Return the (X, Y) coordinate for the center point of the cell that contains the specified text.  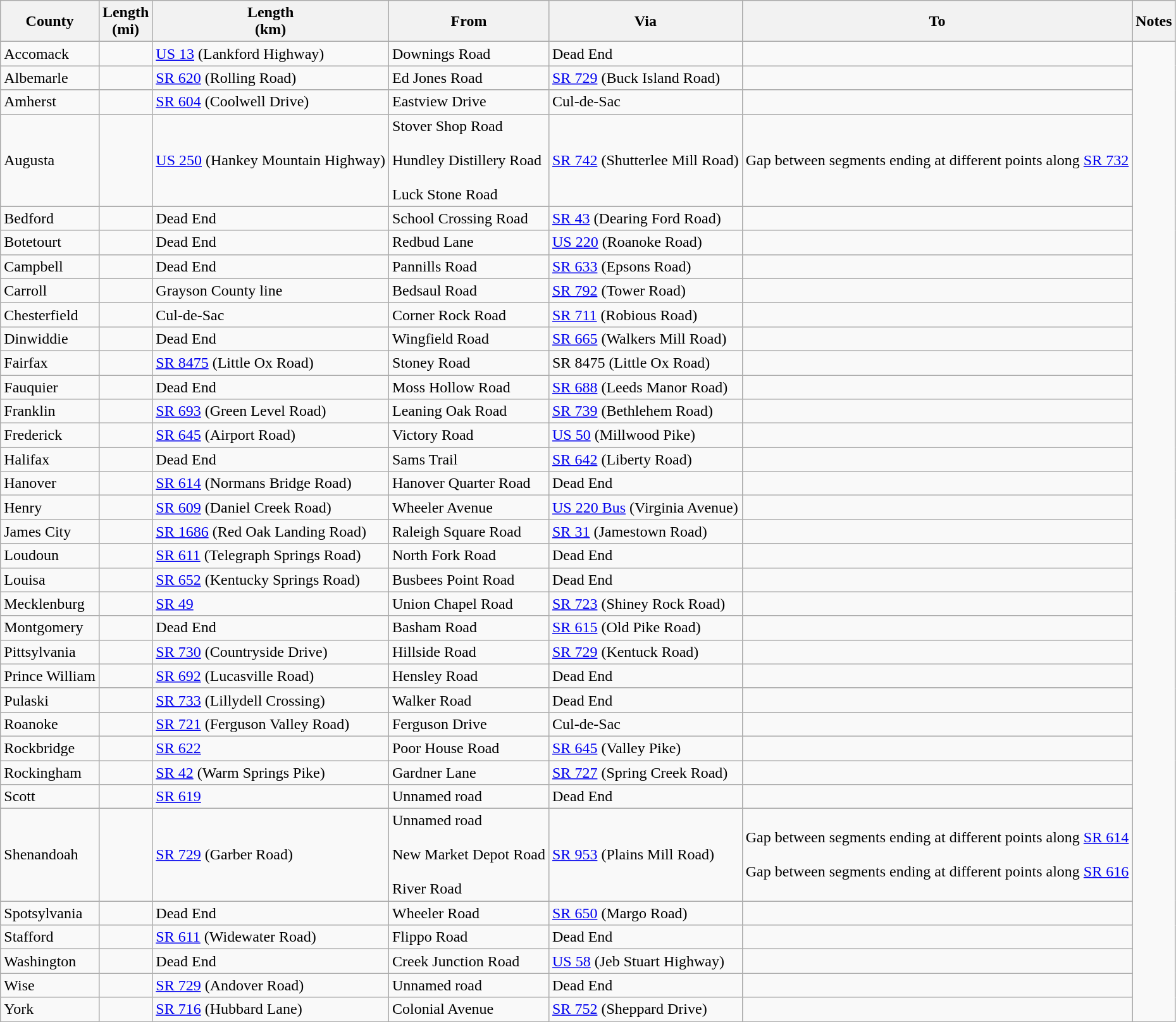
Pittsylvania (50, 652)
SR 730 (Countryside Drive) (271, 652)
Raleigh Square Road (468, 532)
Roanoke (50, 724)
SR 620 (Rolling Road) (271, 78)
Shenandoah (50, 855)
Grayson County line (271, 290)
SR 633 (Epsons Road) (645, 266)
SR 723 (Shiney Rock Road) (645, 604)
Campbell (50, 266)
US 50 (Millwood Pike) (645, 435)
To (938, 22)
Wheeler Road (468, 913)
US 13 (Lankford Highway) (271, 54)
School Crossing Road (468, 218)
Creek Junction Road (468, 961)
SR 645 (Valley Pike) (645, 748)
SR 665 (Walkers Mill Road) (645, 339)
Eastview Drive (468, 102)
US 58 (Jeb Stuart Highway) (645, 961)
SR 792 (Tower Road) (645, 290)
SR 652 (Kentucky Springs Road) (271, 580)
Dinwiddie (50, 339)
Length(km) (271, 22)
SR 729 (Garber Road) (271, 855)
Leaning Oak Road (468, 411)
From (468, 22)
Basham Road (468, 628)
SR 1686 (Red Oak Landing Road) (271, 532)
SR 711 (Robious Road) (645, 315)
Flippo Road (468, 937)
SR 604 (Coolwell Drive) (271, 102)
Pannills Road (468, 266)
US 220 Bus (Virginia Avenue) (645, 508)
Fairfax (50, 363)
Notes (1154, 22)
Pulaski (50, 700)
Victory Road (468, 435)
Carroll (50, 290)
Hensley Road (468, 676)
SR 739 (Bethlehem Road) (645, 411)
Moss Hollow Road (468, 387)
SR 43 (Dearing Ford Road) (645, 218)
SR 716 (Hubbard Lane) (271, 1009)
Bedsaul Road (468, 290)
SR 693 (Green Level Road) (271, 411)
SR 650 (Margo Road) (645, 913)
James City (50, 532)
Sams Trail (468, 459)
Colonial Avenue (468, 1009)
US 220 (Roanoke Road) (645, 242)
Loudoun (50, 556)
SR 953 (Plains Mill Road) (645, 855)
Accomack (50, 54)
SR 42 (Warm Springs Pike) (271, 773)
Prince William (50, 676)
Frederick (50, 435)
Amherst (50, 102)
Gardner Lane (468, 773)
Union Chapel Road (468, 604)
SR 729 (Buck Island Road) (645, 78)
Montgomery (50, 628)
Wingfield Road (468, 339)
SR 742 (Shutterlee Mill Road) (645, 160)
Washington (50, 961)
Chesterfield (50, 315)
Augusta (50, 160)
Halifax (50, 459)
SR 49 (271, 604)
SR 642 (Liberty Road) (645, 459)
Rockingham (50, 773)
SR 31 (Jamestown Road) (645, 532)
Botetourt (50, 242)
Fauquier (50, 387)
SR 752 (Sheppard Drive) (645, 1009)
Busbees Point Road (468, 580)
Poor House Road (468, 748)
Hillside Road (468, 652)
SR 729 (Andover Road) (271, 985)
Gap between segments ending at different points along SR 732 (938, 160)
Redbud Lane (468, 242)
US 250 (Hankey Mountain Highway) (271, 160)
SR 688 (Leeds Manor Road) (645, 387)
Henry (50, 508)
Walker Road (468, 700)
SR 692 (Lucasville Road) (271, 676)
Wheeler Avenue (468, 508)
SR 645 (Airport Road) (271, 435)
Via (645, 22)
Unnamed roadNew Market Depot RoadRiver Road (468, 855)
SR 614 (Normans Bridge Road) (271, 483)
SR 615 (Old Pike Road) (645, 628)
Mecklenburg (50, 604)
Gap between segments ending at different points along SR 614Gap between segments ending at different points along SR 616 (938, 855)
Ferguson Drive (468, 724)
Length(mi) (125, 22)
County (50, 22)
Stover Shop RoadHundley Distillery RoadLuck Stone Road (468, 160)
Scott (50, 797)
Louisa (50, 580)
SR 609 (Daniel Creek Road) (271, 508)
Bedford (50, 218)
Ed Jones Road (468, 78)
Stafford (50, 937)
SR 619 (271, 797)
Rockbridge (50, 748)
Stoney Road (468, 363)
SR 721 (Ferguson Valley Road) (271, 724)
Downings Road (468, 54)
North Fork Road (468, 556)
SR 729 (Kentuck Road) (645, 652)
Hanover Quarter Road (468, 483)
SR 622 (271, 748)
Albemarle (50, 78)
SR 611 (Widewater Road) (271, 937)
Corner Rock Road (468, 315)
Wise (50, 985)
SR 733 (Lillydell Crossing) (271, 700)
SR 727 (Spring Creek Road) (645, 773)
York (50, 1009)
Spotsylvania (50, 913)
SR 611 (Telegraph Springs Road) (271, 556)
Franklin (50, 411)
Hanover (50, 483)
